Locate the cell with the specified text and output its [X, Y] center coordinate. 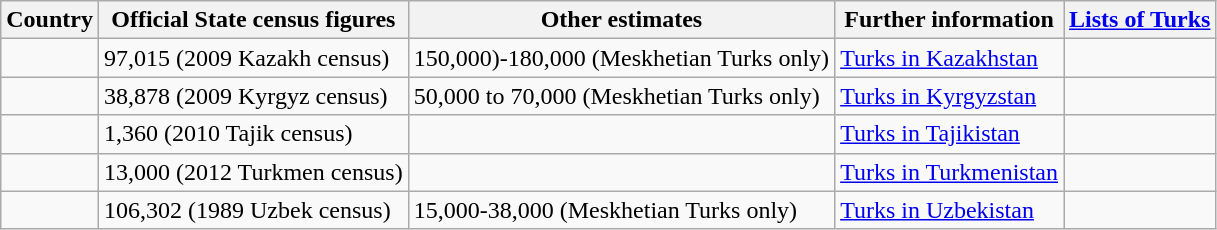
150,000)-180,000 (Meskhetian Turks only) [621, 58]
38,878 (2009 Kyrgyz census) [253, 96]
Official State census figures [253, 20]
Turks in Tajikistan [950, 134]
Turks in Kazakhstan [950, 58]
Country [50, 20]
Other estimates [621, 20]
1,360 (2010 Tajik census) [253, 134]
Further information [950, 20]
50,000 to 70,000 (Meskhetian Turks only) [621, 96]
97,015 (2009 Kazakh census) [253, 58]
13,000 (2012 Turkmen census) [253, 172]
15,000-38,000 (Meskhetian Turks only) [621, 210]
106,302 (1989 Uzbek census) [253, 210]
Turks in Turkmenistan [950, 172]
Turks in Kyrgyzstan [950, 96]
Turks in Uzbekistan [950, 210]
Lists of Turks [1140, 20]
